Locate the cell with the specified text and output its [x, y] center coordinate. 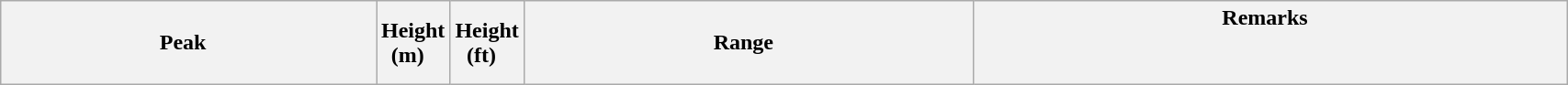
Remarks [1269, 43]
Height (m) [413, 43]
Peak [189, 43]
Range [749, 43]
Height (ft) [487, 43]
